Search for the cell housing the specified text and yield its [x, y] center coordinate. 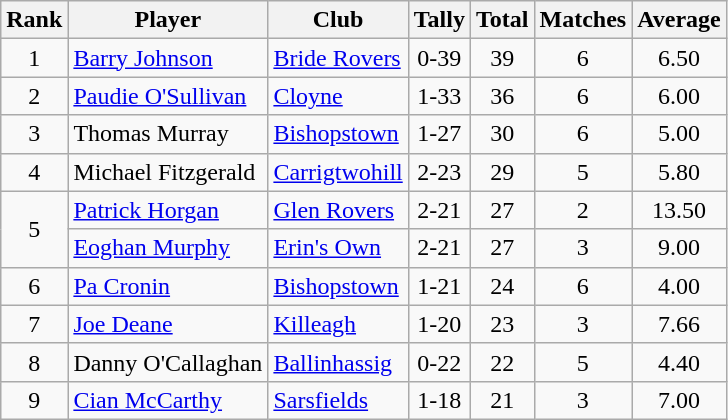
39 [502, 58]
2-23 [439, 172]
Total [502, 20]
1-33 [439, 96]
Paudie O'Sullivan [168, 96]
Cloyne [338, 96]
7.66 [680, 324]
4.00 [680, 286]
23 [502, 324]
Average [680, 20]
Glen Rovers [338, 210]
29 [502, 172]
6.50 [680, 58]
24 [502, 286]
0-39 [439, 58]
0-22 [439, 362]
1-18 [439, 400]
21 [502, 400]
9.00 [680, 248]
Carrigtwohill [338, 172]
Pa Cronin [168, 286]
Thomas Murray [168, 134]
22 [502, 362]
Cian McCarthy [168, 400]
7.00 [680, 400]
Erin's Own [338, 248]
13.50 [680, 210]
Joe Deane [168, 324]
Patrick Horgan [168, 210]
7 [34, 324]
Rank [34, 20]
Matches [583, 20]
Danny O'Callaghan [168, 362]
6.00 [680, 96]
Sarsfields [338, 400]
8 [34, 362]
30 [502, 134]
Tally [439, 20]
Barry Johnson [168, 58]
Bride Rovers [338, 58]
Eoghan Murphy [168, 248]
Michael Fitzgerald [168, 172]
5.80 [680, 172]
Ballinhassig [338, 362]
1-27 [439, 134]
4 [34, 172]
Killeagh [338, 324]
5.00 [680, 134]
1-21 [439, 286]
9 [34, 400]
1-20 [439, 324]
Player [168, 20]
4.40 [680, 362]
1 [34, 58]
Club [338, 20]
36 [502, 96]
